Return [X, Y] of the center of cell containing provided text 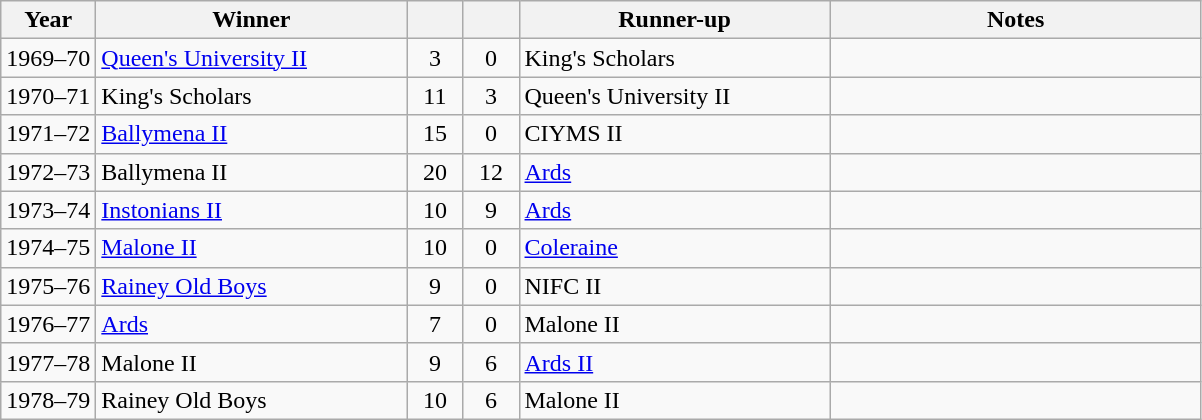
CIYMS II [674, 134]
Year [48, 20]
1971–72 [48, 134]
1970–71 [48, 96]
Runner-up [674, 20]
1975–76 [48, 286]
1969–70 [48, 58]
Notes [1016, 20]
1972–73 [48, 172]
Instonians II [252, 210]
Ards II [674, 362]
NIFC II [674, 286]
20 [435, 172]
Coleraine [674, 248]
11 [435, 96]
Winner [252, 20]
7 [435, 324]
1977–78 [48, 362]
1973–74 [48, 210]
12 [491, 172]
15 [435, 134]
1974–75 [48, 248]
1976–77 [48, 324]
1978–79 [48, 400]
